Pinpoint the cell where the given text exists, returning its (X, Y) midpoint coordinate. 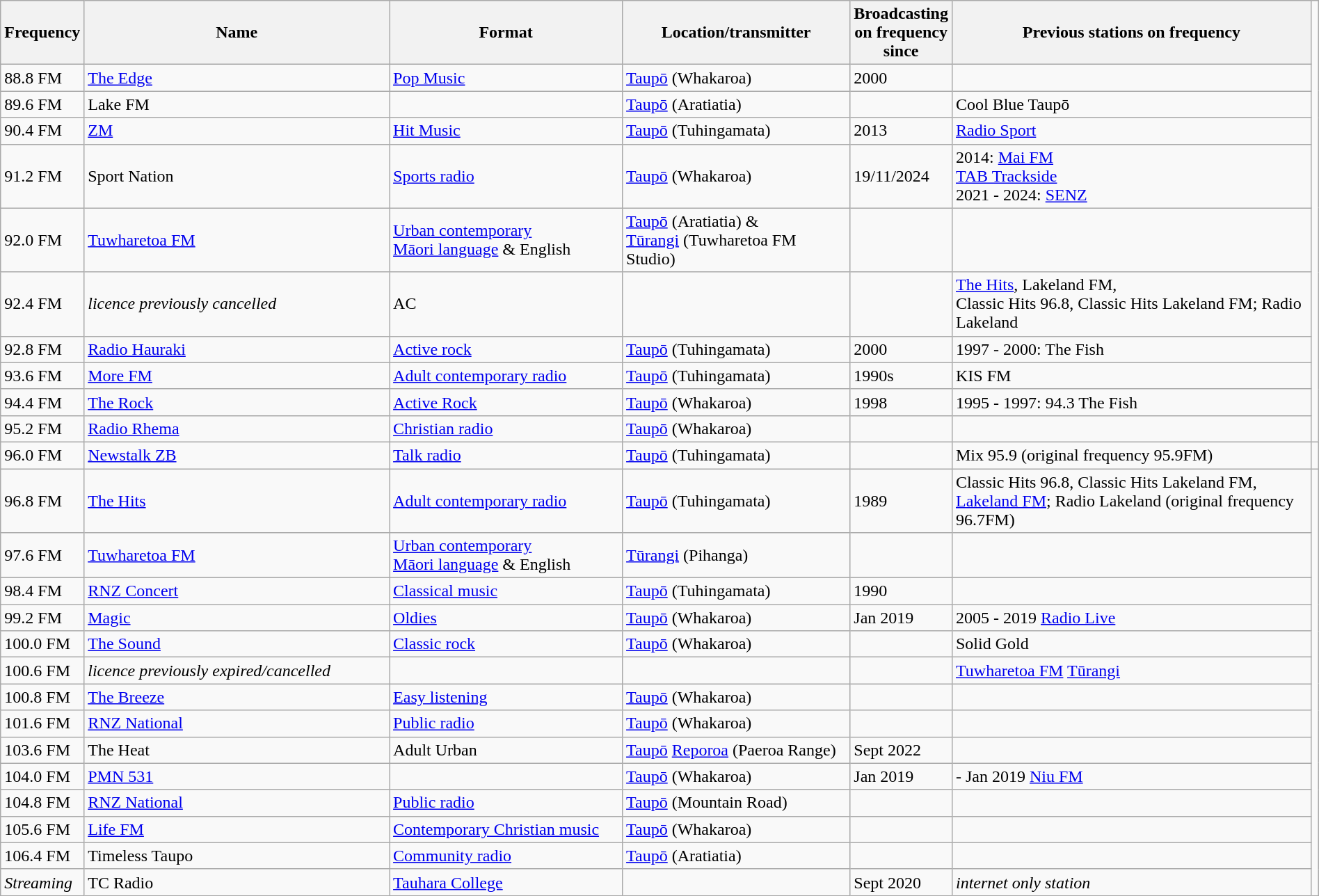
99.2 FM (42, 618)
Cool Blue Taupō (1131, 104)
The Heat (237, 750)
92.8 FM (42, 349)
101.6 FM (42, 723)
RNZ Concert (237, 591)
100.6 FM (42, 671)
98.4 FM (42, 591)
Solid Gold (1131, 644)
19/11/2024 (902, 176)
92.4 FM (42, 304)
Radio Hauraki (237, 349)
Active Rock (506, 402)
The Breeze (237, 697)
licence previously cancelled (237, 304)
Classic rock (506, 644)
88.8 FM (42, 78)
Tuwharetoa FM Tūrangi (1131, 671)
Sept 2020 (902, 882)
Sports radio (506, 176)
106.4 FM (42, 856)
More FM (237, 376)
94.4 FM (42, 402)
Location/transmitter (736, 33)
Talk radio (506, 455)
97.6 FM (42, 555)
2013 (902, 131)
ZM (237, 131)
Radio Rhema (237, 429)
The Edge (237, 78)
Taupō Reporoa (Paeroa Range) (736, 750)
104.8 FM (42, 803)
Magic (237, 618)
Frequency (42, 33)
Mix 95.9 (original frequency 95.9FM) (1131, 455)
100.0 FM (42, 644)
Tūrangi (Pihanga) (736, 555)
1997 - 2000: The Fish (1131, 349)
Pop Music (506, 78)
Classical music (506, 591)
The Rock (237, 402)
103.6 FM (42, 750)
Taupō (Mountain Road) (736, 803)
104.0 FM (42, 776)
Life FM (237, 829)
93.6 FM (42, 376)
Hit Music (506, 131)
2014: Mai FM TAB Trackside 2021 - 2024: SENZ (1131, 176)
Timeless Taupo (237, 856)
Active rock (506, 349)
1998 (902, 402)
TC Radio (237, 882)
Broadcasting on frequency since (902, 33)
1995 - 1997: 94.3 The Fish (1131, 402)
AC (506, 304)
Lake FM (237, 104)
91.2 FM (42, 176)
Oldies (506, 618)
The Hits (237, 501)
The Sound (237, 644)
Format (506, 33)
PMN 531 (237, 776)
- Jan 2019 Niu FM (1131, 776)
Sport Nation (237, 176)
Sept 2022 (902, 750)
Taupō (Aratiatia) & Tūrangi (Tuwharetoa FM Studio) (736, 240)
96.0 FM (42, 455)
Previous stations on frequency (1131, 33)
Newstalk ZB (237, 455)
Easy listening (506, 697)
92.0 FM (42, 240)
Tauhara College (506, 882)
Christian radio (506, 429)
Adult Urban (506, 750)
Radio Sport (1131, 131)
Contemporary Christian music (506, 829)
1990s (902, 376)
1989 (902, 501)
96.8 FM (42, 501)
Community radio (506, 856)
90.4 FM (42, 131)
2005 - 2019 Radio Live (1131, 618)
licence previously expired/cancelled (237, 671)
105.6 FM (42, 829)
89.6 FM (42, 104)
Name (237, 33)
internet only station (1131, 882)
95.2 FM (42, 429)
The Hits, Lakeland FM, Classic Hits 96.8, Classic Hits Lakeland FM; Radio Lakeland (1131, 304)
KIS FM (1131, 376)
100.8 FM (42, 697)
Streaming (42, 882)
Classic Hits 96.8, Classic Hits Lakeland FM, Lakeland FM; Radio Lakeland (original frequency 96.7FM) (1131, 501)
1990 (902, 591)
